Capture the cell that displays the provided text and extract its (x, y) central coordinate. 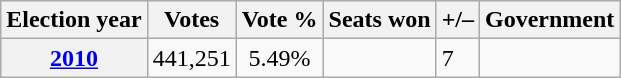
Government (550, 20)
7 (458, 58)
2010 (74, 58)
441,251 (192, 58)
Votes (192, 20)
+/– (458, 20)
Vote % (280, 20)
5.49% (280, 58)
Election year (74, 20)
Seats won (380, 20)
